From the cell containing the given text, extract its center point as (x, y) coordinate. 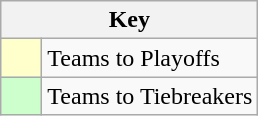
Teams to Playoffs (150, 58)
Key (130, 20)
Teams to Tiebreakers (150, 96)
